Scan for the cell matching the given text and deliver its (X, Y) coordinate at center. 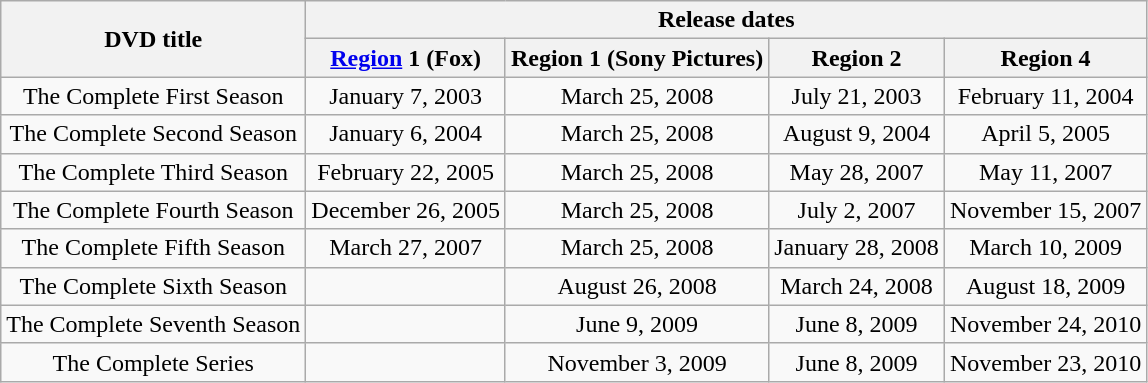
November 3, 2009 (636, 362)
November 15, 2007 (1045, 210)
August 9, 2004 (857, 134)
January 7, 2003 (406, 96)
February 22, 2005 (406, 172)
DVD title (154, 39)
Region 4 (1045, 58)
June 9, 2009 (636, 324)
The Complete First Season (154, 96)
Region 1 (Fox) (406, 58)
The Complete Third Season (154, 172)
Region 1 (Sony Pictures) (636, 58)
February 11, 2004 (1045, 96)
March 27, 2007 (406, 248)
The Complete Second Season (154, 134)
The Complete Fourth Season (154, 210)
April 5, 2005 (1045, 134)
November 23, 2010 (1045, 362)
January 28, 2008 (857, 248)
The Complete Series (154, 362)
March 10, 2009 (1045, 248)
The Complete Fifth Season (154, 248)
Release dates (726, 20)
Region 2 (857, 58)
The Complete Sixth Season (154, 286)
March 24, 2008 (857, 286)
August 18, 2009 (1045, 286)
May 28, 2007 (857, 172)
July 21, 2003 (857, 96)
The Complete Seventh Season (154, 324)
November 24, 2010 (1045, 324)
May 11, 2007 (1045, 172)
December 26, 2005 (406, 210)
January 6, 2004 (406, 134)
August 26, 2008 (636, 286)
July 2, 2007 (857, 210)
